Output the (X, Y) coordinate of the center of the cell containing the given text.  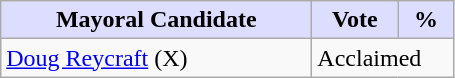
Doug Reycraft (X) (156, 58)
% (426, 20)
Mayoral Candidate (156, 20)
Vote (355, 20)
Acclaimed (383, 58)
